Scan for the cell matching the given text and deliver its (x, y) coordinate at center. 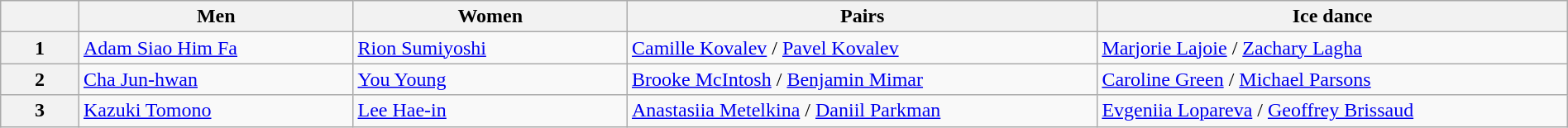
Cha Jun-hwan (216, 79)
Men (216, 17)
Ice dance (1332, 17)
Rion Sumiyoshi (490, 48)
Pairs (863, 17)
Caroline Green / Michael Parsons (1332, 79)
Brooke McIntosh / Benjamin Mimar (863, 79)
Marjorie Lajoie / Zachary Lagha (1332, 48)
Camille Kovalev / Pavel Kovalev (863, 48)
You Young (490, 79)
1 (40, 48)
Kazuki Tomono (216, 111)
Anastasiia Metelkina / Daniil Parkman (863, 111)
Women (490, 17)
2 (40, 79)
Lee Hae-in (490, 111)
3 (40, 111)
Evgeniia Lopareva / Geoffrey Brissaud (1332, 111)
Adam Siao Him Fa (216, 48)
